From the cell containing the given text, extract its center point as [x, y] coordinate. 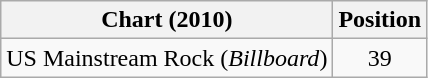
39 [380, 58]
US Mainstream Rock (Billboard) [167, 58]
Position [380, 20]
Chart (2010) [167, 20]
